Extract the [x, y] coordinate from the center of the cell holding the provided text.  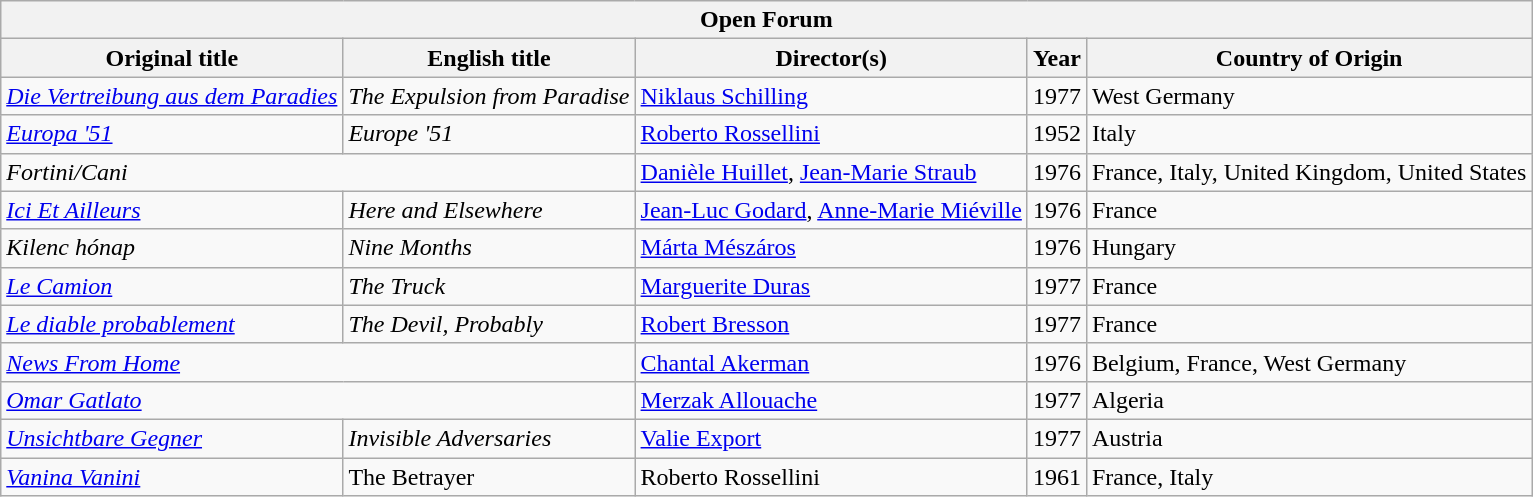
News From Home [318, 362]
English title [489, 58]
Unsichtbare Gegner [172, 438]
Robert Bresson [831, 324]
France, Italy [1308, 477]
Austria [1308, 438]
Invisible Adversaries [489, 438]
Europa '51 [172, 134]
Country of Origin [1308, 58]
Danièle Huillet, Jean-Marie Straub [831, 172]
The Expulsion from Paradise [489, 96]
Márta Mészáros [831, 248]
France, Italy, United Kingdom, United States [1308, 172]
Die Vertreibung aus dem Paradies [172, 96]
The Devil, Probably [489, 324]
Le Camion [172, 286]
Chantal Akerman [831, 362]
Algeria [1308, 400]
Nine Months [489, 248]
Italy [1308, 134]
Kilenc hónap [172, 248]
Jean-Luc Godard, Anne-Marie Miéville [831, 210]
Marguerite Duras [831, 286]
Original title [172, 58]
The Truck [489, 286]
Belgium, France, West Germany [1308, 362]
Year [1056, 58]
Director(s) [831, 58]
Open Forum [766, 20]
Ici Et Ailleurs [172, 210]
Fortini/Cani [318, 172]
Valie Export [831, 438]
Merzak Allouache [831, 400]
Here and Elsewhere [489, 210]
Vanina Vanini [172, 477]
1952 [1056, 134]
Omar Gatlato [318, 400]
West Germany [1308, 96]
Niklaus Schilling [831, 96]
Europe '51 [489, 134]
Le diable probablement [172, 324]
1961 [1056, 477]
Hungary [1308, 248]
The Betrayer [489, 477]
